From the cell containing the given text, extract its center point as [x, y] coordinate. 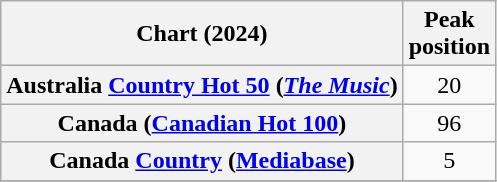
Peakposition [449, 34]
96 [449, 123]
20 [449, 85]
Chart (2024) [202, 34]
Canada (Canadian Hot 100) [202, 123]
Australia Country Hot 50 (The Music) [202, 85]
5 [449, 161]
Canada Country (Mediabase) [202, 161]
